Identify which cell holds the provided text, then report its (x, y) central coordinate. 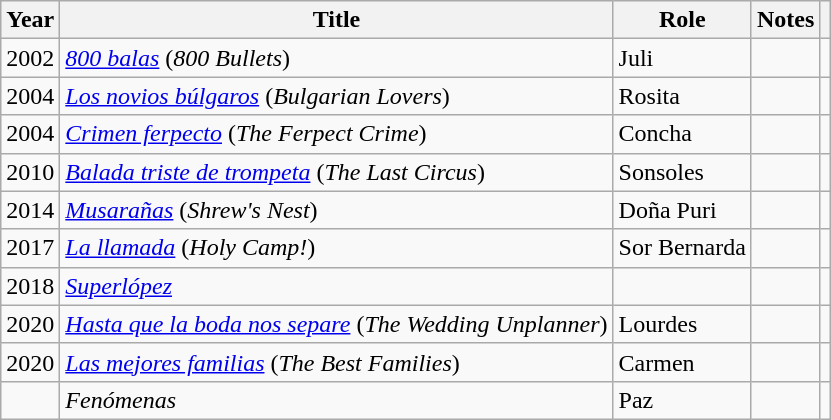
La llamada (Holy Camp!) (336, 248)
Balada triste de trompeta (The Last Circus) (336, 172)
Doña Puri (682, 210)
Carmen (682, 362)
Musarañas (Shrew's Nest) (336, 210)
2010 (30, 172)
Year (30, 20)
2017 (30, 248)
2014 (30, 210)
2002 (30, 58)
Fenómenas (336, 400)
Las mejores familias (The Best Families) (336, 362)
Crimen ferpecto (The Ferpect Crime) (336, 134)
Superlópez (336, 286)
Notes (785, 20)
Concha (682, 134)
Sonsoles (682, 172)
Los novios búlgaros (Bulgarian Lovers) (336, 96)
Rosita (682, 96)
Hasta que la boda nos separe (The Wedding Unplanner) (336, 324)
Lourdes (682, 324)
Juli (682, 58)
Sor Bernarda (682, 248)
800 balas (800 Bullets) (336, 58)
Title (336, 20)
Paz (682, 400)
Role (682, 20)
2018 (30, 286)
